Find where the given text appears and provide that cell's center as [x, y] coordinate. 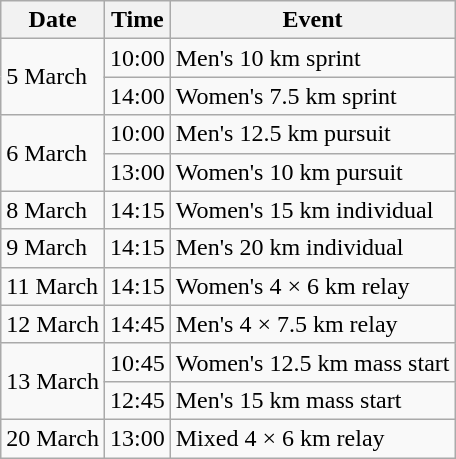
11 March [53, 286]
Date [53, 20]
Event [312, 20]
Women's 7.5 km sprint [312, 96]
Men's 15 km mass start [312, 400]
Men's 20 km individual [312, 248]
Women's 12.5 km mass start [312, 362]
13 March [53, 381]
Women's 10 km pursuit [312, 172]
14:45 [137, 324]
20 March [53, 438]
Men's 12.5 km pursuit [312, 134]
Men's 4 × 7.5 km relay [312, 324]
9 March [53, 248]
Women's 4 × 6 km relay [312, 286]
12 March [53, 324]
Time [137, 20]
12:45 [137, 400]
8 March [53, 210]
Women's 15 km individual [312, 210]
10:45 [137, 362]
5 March [53, 77]
Men's 10 km sprint [312, 58]
14:00 [137, 96]
Mixed 4 × 6 km relay [312, 438]
6 March [53, 153]
